Find where the given text appears and provide that cell's center as [X, Y] coordinate. 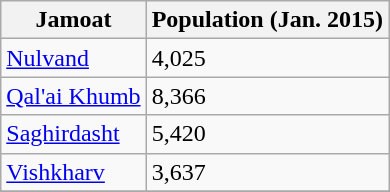
Qal'ai Khumb [74, 96]
Saghirdasht [74, 134]
Vishkharv [74, 172]
3,637 [267, 172]
Jamoat [74, 20]
4,025 [267, 58]
5,420 [267, 134]
Population (Jan. 2015) [267, 20]
8,366 [267, 96]
Nulvand [74, 58]
